Extract the [x, y] coordinate from the center of the cell holding the provided text.  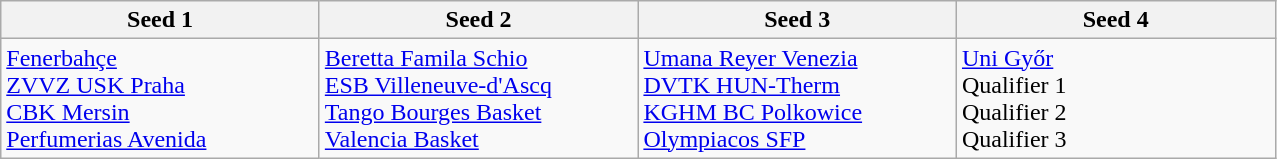
Fenerbahçe ZVVZ USK Praha CBK Mersin Perfumerias Avenida [160, 98]
Seed 4 [1116, 20]
Uni Győr Qualifier 1 Qualifier 2 Qualifier 3 [1116, 98]
Beretta Famila Schio ESB Villeneuve-d'Ascq Tango Bourges Basket Valencia Basket [478, 98]
Seed 3 [798, 20]
Seed 1 [160, 20]
Seed 2 [478, 20]
Umana Reyer Venezia DVTK HUN-Therm KGHM BC Polkowice Olympiacos SFP [798, 98]
